Detect which cell encompasses the target text, then output its [x, y] center coordinate. 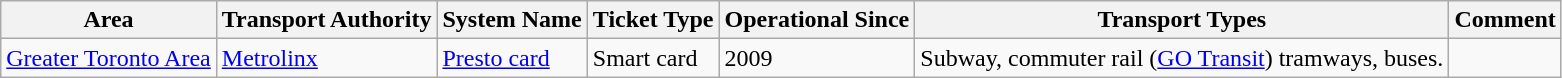
Subway, commuter rail (GO Transit) tramways, buses. [1182, 58]
2009 [817, 58]
Metrolinx [326, 58]
Ticket Type [653, 20]
Smart card [653, 58]
Operational Since [817, 20]
Area [109, 20]
Transport Authority [326, 20]
Greater Toronto Area [109, 58]
Comment [1505, 20]
System Name [512, 20]
Transport Types [1182, 20]
Presto card [512, 58]
